Find where the given text appears and provide that cell's center as [X, Y] coordinate. 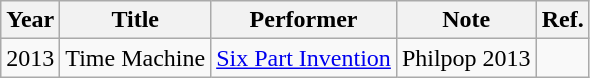
Six Part Invention [304, 58]
Note [466, 20]
Ref. [562, 20]
2013 [30, 58]
Philpop 2013 [466, 58]
Title [136, 20]
Performer [304, 20]
Year [30, 20]
Time Machine [136, 58]
